Provide the [X, Y] coordinate of the cell's center where the given text is located.  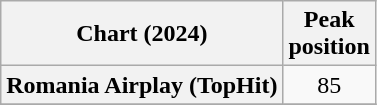
Chart (2024) [142, 34]
Romania Airplay (TopHit) [142, 85]
85 [329, 85]
Peakposition [329, 34]
